Find where the given text appears and provide that cell's center as (X, Y) coordinate. 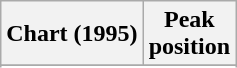
Peakposition (189, 34)
Chart (1995) (72, 34)
